Scan for the cell matching the given text and deliver its (X, Y) coordinate at center. 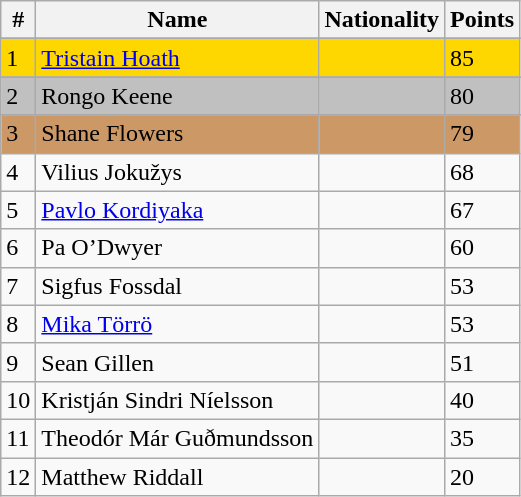
11 (18, 438)
Theodór Már Guðmundsson (178, 438)
40 (482, 400)
35 (482, 438)
Kristján Sindri Níelsson (178, 400)
60 (482, 248)
2 (18, 96)
# (18, 20)
8 (18, 324)
80 (482, 96)
Points (482, 20)
7 (18, 286)
5 (18, 210)
51 (482, 362)
Sigfus Fossdal (178, 286)
1 (18, 58)
20 (482, 477)
Tristain Hoath (178, 58)
Matthew Riddall (178, 477)
12 (18, 477)
Shane Flowers (178, 134)
6 (18, 248)
Name (178, 20)
Nationality (382, 20)
85 (482, 58)
Pavlo Kordiyaka (178, 210)
Sean Gillen (178, 362)
10 (18, 400)
79 (482, 134)
Vilius Jokužys (178, 172)
67 (482, 210)
Rongo Keene (178, 96)
4 (18, 172)
68 (482, 172)
Mika Törrö (178, 324)
Pa O’Dwyer (178, 248)
9 (18, 362)
3 (18, 134)
